Locate the cell with the specified text and output its [X, Y] center coordinate. 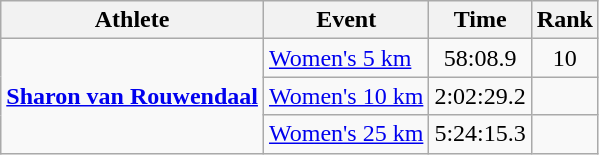
5:24:15.3 [480, 134]
Sharon van Rouwendaal [132, 96]
10 [564, 58]
Athlete [132, 20]
Women's 25 km [346, 134]
58:08.9 [480, 58]
Women's 10 km [346, 96]
Event [346, 20]
Women's 5 km [346, 58]
Rank [564, 20]
Time [480, 20]
2:02:29.2 [480, 96]
